Pinpoint the cell where the given text exists, returning its (x, y) midpoint coordinate. 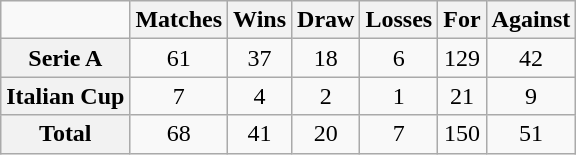
9 (531, 96)
Wins (260, 20)
6 (399, 58)
42 (531, 58)
68 (179, 134)
For (462, 20)
Matches (179, 20)
Serie A (66, 58)
Losses (399, 20)
Italian Cup (66, 96)
150 (462, 134)
129 (462, 58)
Against (531, 20)
4 (260, 96)
51 (531, 134)
2 (326, 96)
41 (260, 134)
37 (260, 58)
1 (399, 96)
Total (66, 134)
21 (462, 96)
20 (326, 134)
18 (326, 58)
61 (179, 58)
Draw (326, 20)
